Locate the cell with the specified text and output its (x, y) center coordinate. 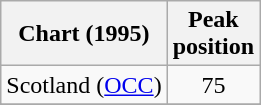
Peakposition (213, 34)
Chart (1995) (84, 34)
Scotland (OCC) (84, 85)
75 (213, 85)
